Return the [X, Y] coordinate for the center point of the cell that contains the specified text.  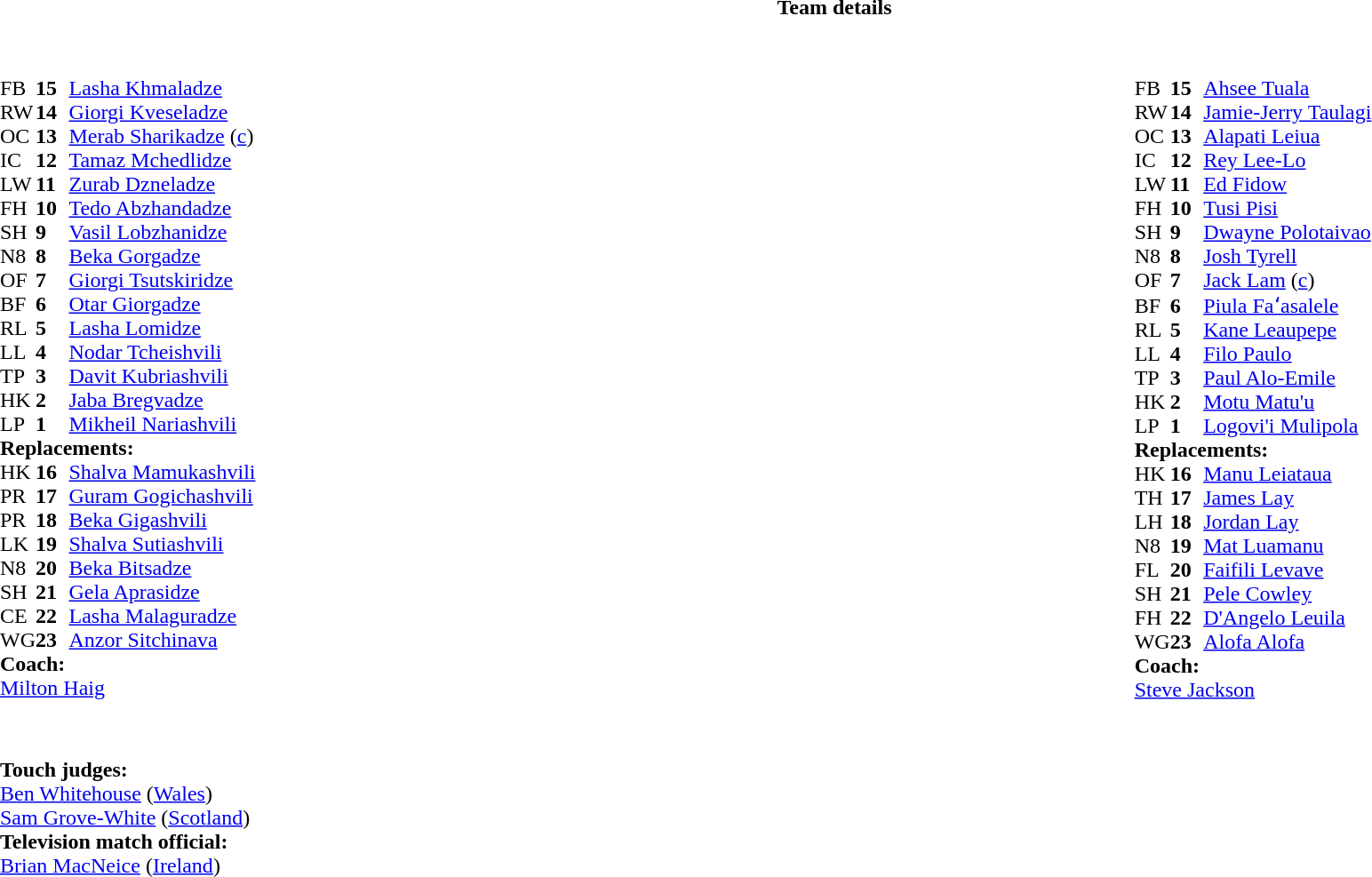
Lasha Khmaladze [162, 89]
Ahsee Tuala [1287, 89]
Mat Luamanu [1287, 546]
FL [1153, 570]
Nodar Tcheishvili [162, 352]
Pele Cowley [1287, 594]
Milton Haig [128, 688]
Guram Gogichashvili [162, 496]
Filo Paulo [1287, 354]
Rey Lee-Lo [1287, 160]
Faifili Levave [1287, 570]
Piula Faʻasalele [1287, 305]
Jack Lam (c) [1287, 281]
Steve Jackson [1253, 690]
Beka Gigashvili [162, 521]
Beka Gorgadze [162, 256]
Tusi Pisi [1287, 208]
Mikheil Nariashvili [162, 425]
Davit Kubriashvili [162, 377]
James Lay [1287, 498]
Shalva Sutiashvili [162, 544]
Paul Alo-Emile [1287, 379]
Merab Sharikadze (c) [162, 137]
Gela Aprasidze [162, 592]
Josh Tyrell [1287, 256]
TH [1153, 498]
Lasha Malaguradze [162, 617]
Giorgi Kveseladze [162, 112]
Logovi'i Mulipola [1287, 427]
Anzor Sitchinava [162, 640]
Jamie-Jerry Taulagi [1287, 112]
Shalva Mamukashvili [162, 473]
LK [18, 544]
Vasil Lobzhanidze [162, 233]
Beka Bitsadze [162, 569]
Jaba Bregvadze [162, 400]
CE [18, 617]
Ed Fidow [1287, 185]
Alapati Leiua [1287, 137]
Manu Leiataua [1287, 474]
Zurab Dzneladze [162, 185]
LH [1153, 522]
Giorgi Tsutskiridze [162, 281]
Otar Giorgadze [162, 304]
Dwayne Polotaivao [1287, 233]
Lasha Lomidze [162, 329]
Tedo Abzhandadze [162, 208]
Kane Leaupepe [1287, 331]
Tamaz Mchedlidze [162, 160]
Jordan Lay [1287, 522]
Motu Matu'u [1287, 402]
D'Angelo Leuila [1287, 618]
Alofa Alofa [1287, 642]
